Determine the (x, y) coordinate at the center of the cell enclosing the given text.  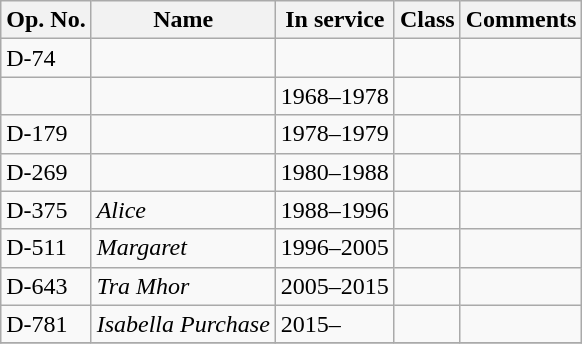
1968–1978 (334, 96)
Tra Mhor (183, 286)
2015– (334, 324)
D-179 (46, 134)
Name (183, 20)
2005–2015 (334, 286)
Margaret (183, 248)
In service (334, 20)
Alice (183, 210)
D-74 (46, 58)
1996–2005 (334, 248)
D-375 (46, 210)
1988–1996 (334, 210)
Class (427, 20)
Isabella Purchase (183, 324)
D-511 (46, 248)
1978–1979 (334, 134)
D-781 (46, 324)
D-643 (46, 286)
Comments (521, 20)
Op. No. (46, 20)
D-269 (46, 172)
1980–1988 (334, 172)
